For the text-containing cell, return its midpoint in [x, y] coordinate format. 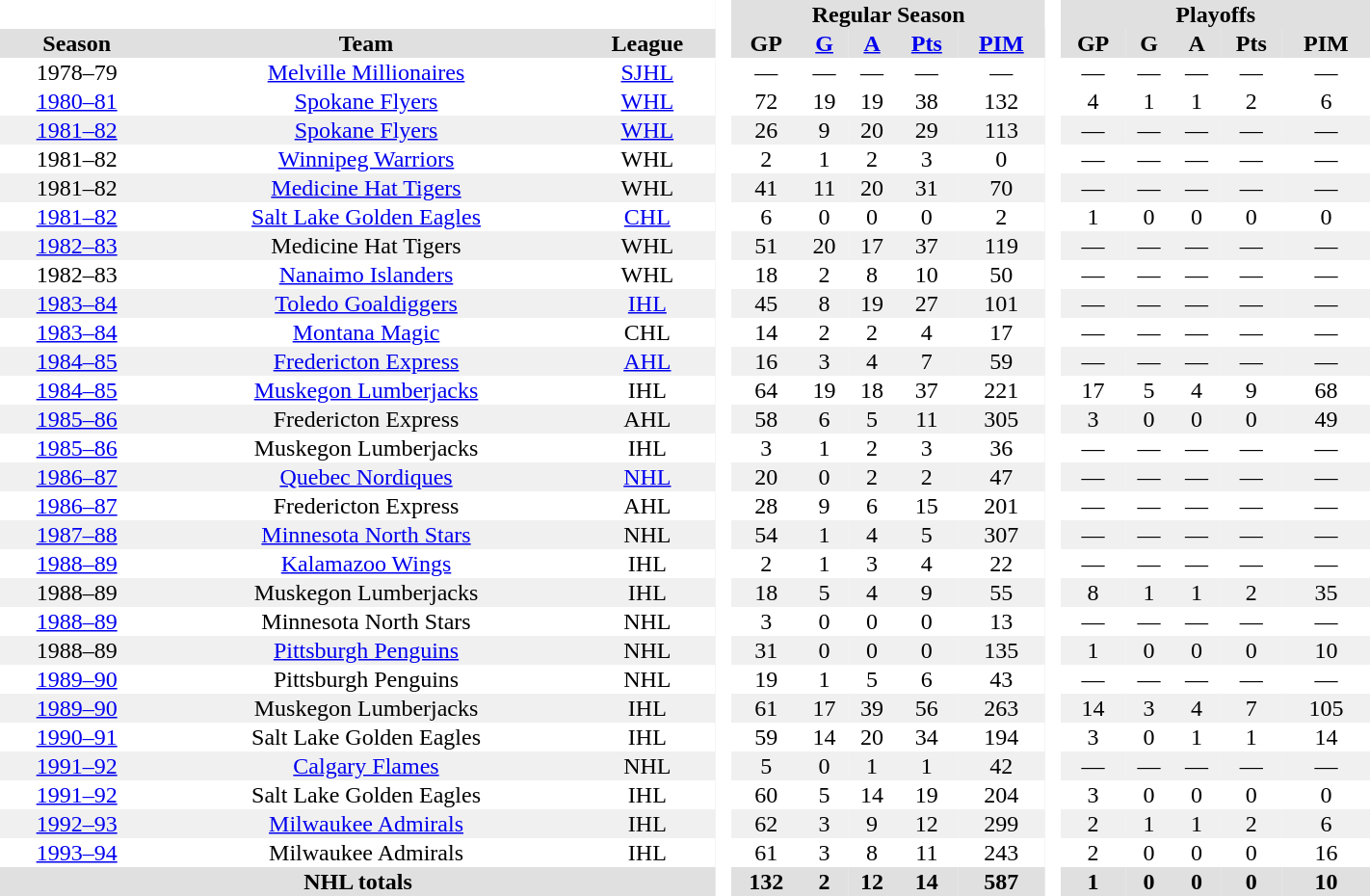
1980–81 [77, 101]
135 [1002, 650]
60 [765, 795]
29 [927, 130]
72 [765, 101]
26 [765, 130]
113 [1002, 130]
Nanaimo Islanders [366, 275]
League [647, 43]
Melville Millionaires [366, 72]
1992–93 [77, 824]
299 [1002, 824]
41 [765, 188]
36 [1002, 448]
Montana Magic [366, 332]
49 [1326, 419]
Team [366, 43]
1993–94 [77, 853]
50 [1002, 275]
Kalamazoo Wings [366, 564]
38 [927, 101]
307 [1002, 535]
64 [765, 390]
28 [765, 506]
1990–91 [77, 737]
1987–88 [77, 535]
204 [1002, 795]
587 [1002, 882]
43 [1002, 679]
22 [1002, 564]
243 [1002, 853]
NHL totals [358, 882]
51 [765, 246]
263 [1002, 708]
47 [1002, 477]
68 [1326, 390]
105 [1326, 708]
62 [765, 824]
42 [1002, 766]
Regular Season [888, 14]
45 [765, 303]
Quebec Nordiques [366, 477]
15 [927, 506]
1978–79 [77, 72]
119 [1002, 246]
Playoffs [1216, 14]
Calgary Flames [366, 766]
34 [927, 737]
70 [1002, 188]
39 [871, 708]
201 [1002, 506]
194 [1002, 737]
56 [927, 708]
Toledo Goaldiggers [366, 303]
58 [765, 419]
13 [1002, 621]
35 [1326, 593]
Season [77, 43]
54 [765, 535]
27 [927, 303]
SJHL [647, 72]
221 [1002, 390]
305 [1002, 419]
55 [1002, 593]
Winnipeg Warriors [366, 159]
101 [1002, 303]
